Locate the cell with the specified text and output its (X, Y) center coordinate. 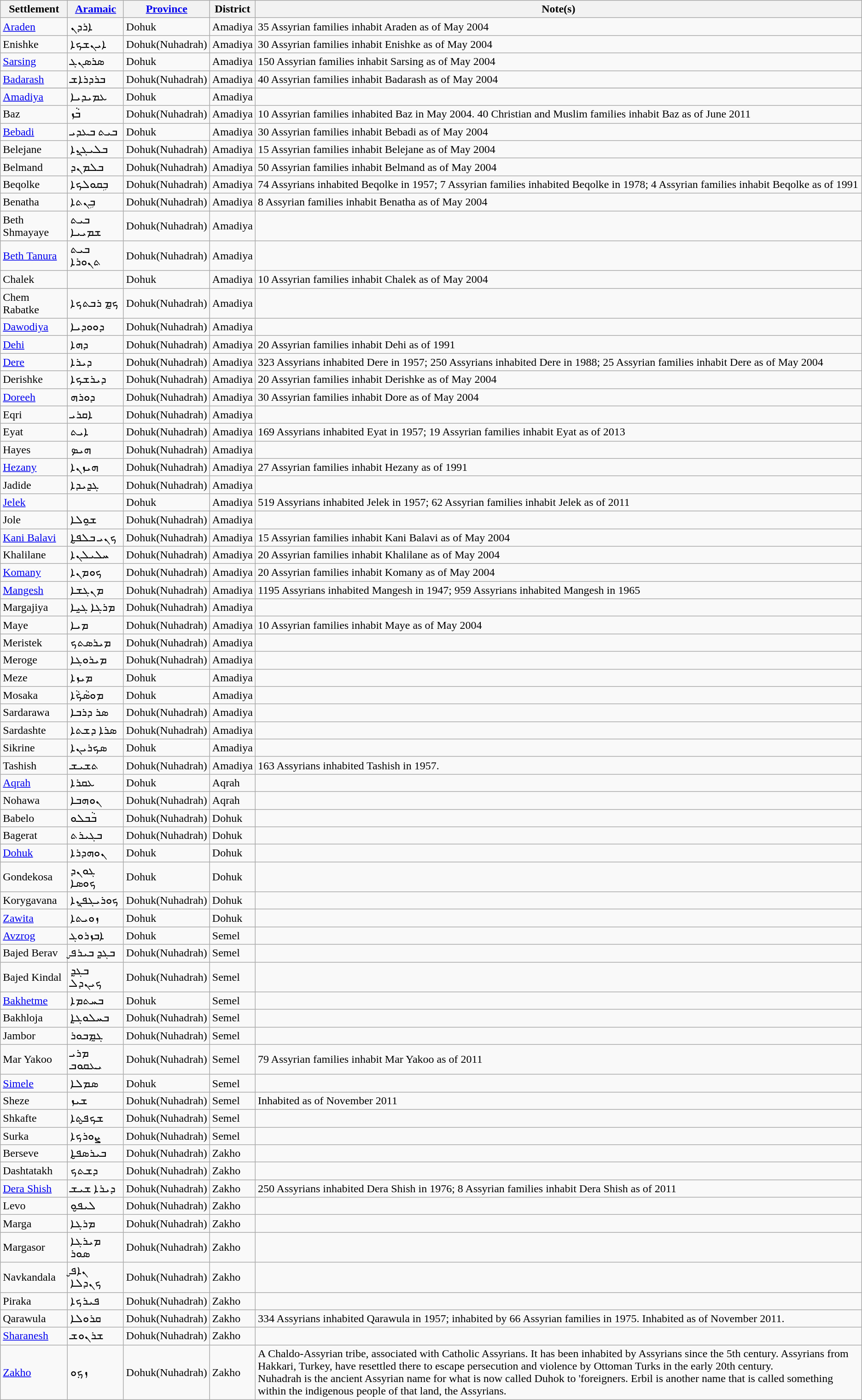
ܡܘܣܵܟܵܐ (96, 695)
ܓܘܢܕ ܟܘܣܐ (96, 877)
30 Assyrian families inhabit Bebadi as of May 2004 (558, 132)
Marga (34, 1224)
Chalek (34, 280)
Komany (34, 573)
ܥܡܝܕܝܐ (96, 97)
ܫܟܦ̮ܬܐ (96, 1118)
169 Assyrians inhabited Eyat in 1957; 19 Assyrian families inhabit Eyat as of 2013 (558, 432)
Beqolke (34, 184)
30 Assyrian families inhabit Dore as of May 2004 (558, 397)
District (232, 9)
Beth Shmayaye (34, 226)
Beth Tanura (34, 256)
ܟ̰ܡ ܪܒܬܟܐ (96, 303)
Jole (34, 520)
Sarsing (34, 62)
ܕܝܪܫܟܐ (96, 380)
10 Assyrian families inhabit Maye as of May 2004 (558, 625)
Gondekosa (34, 877)
Shkafte (34, 1118)
Sardarawa (34, 713)
ܡܝܪܓܐ ܣܘܪ (96, 1248)
Dawodiya (34, 327)
ܓ̰ܕܝܕܐ (96, 485)
Sardashte (34, 730)
Maye (34, 625)
Meze (34, 678)
Qarawula (34, 1318)
ܡܝܪܣܬܟ (96, 643)
ܒܠܡܢܕ (96, 167)
ܗܝܙܢܐ (96, 467)
ܫܝܙ (96, 1101)
ܚܠܝܠܢܐ (96, 555)
ܐܝܢܫܟܐ (96, 44)
Bajed Berav (34, 953)
ܣܡܠܐ (96, 1083)
Korygavana (34, 901)
Mosaka (34, 695)
Baz (34, 114)
40 Assyrian families inhabit Badarash as of May 2004 (558, 79)
ܢܘܗܕܪܐ (96, 853)
Babelo (34, 818)
ܡܪܓܐ (96, 1224)
Levo (34, 1206)
Jelek (34, 502)
ܦܝܪܟܐ (96, 1301)
ܬܫܝܫ (96, 765)
74 Assyrians inhabited Beqolke in 1957; 7 Assyrian families inhabited Beqolke in 1978; 4 Assyrian families inhabit Beqolke as of 1991 (558, 184)
ܫܪܢܘܫ (96, 1336)
Dere (34, 362)
ܣܟܪܝܢܐ (96, 748)
ܒܹܢܬܐ (96, 202)
ܣܪܐ ܕܫܬܐ (96, 730)
ܗܝܤ (96, 450)
Zawita (34, 918)
ܟܢܝ ܒܠܦ̮ܐ (96, 538)
15 Assyrian families inhabit Belejane as of May 2004 (558, 149)
Eqri (34, 415)
Eyat (34, 432)
ܣܪܣܢܓ (96, 62)
ܕܘܘܕܝܐ (96, 327)
8 Assyrian families inhabit Benatha as of May 2004 (558, 202)
ܓ̰ܡܒܘܪ (96, 1036)
ܒܵܙ (96, 114)
ܒܝܬ ܒܥܕܝ (96, 132)
ܒܓܝܪܬ (96, 836)
Doreeh (34, 397)
Sheze (34, 1101)
ܒܓ̰ܕ ܟܝܢܕܠ (96, 977)
ܕܝܪܐ ܫܝܫ (96, 1189)
ܙܘܝܬܐ (96, 918)
20 Assyrian families inhabit Dehi as of 1991 (558, 345)
ܕܗܐ (96, 345)
ܫ̰ܘܠܐ (96, 520)
Sikrine (34, 748)
ܒܪܕܪܐܫ (96, 79)
Bagerat (34, 836)
Inhabited as of November 2011 (558, 1101)
519 Assyrians inhabited Jelek in 1957; 62 Assyrian families inhabit Jelek as of 2011 (558, 502)
ܡܝܐ (96, 625)
Margasor (34, 1248)
Tashish (34, 765)
334 Assyrians inhabited Qarawula in 1957; inhabited by 66 Assyrian families in 1975. Inhabited as of November 2011. (558, 1318)
Bakhetme (34, 1001)
20 Assyrian families inhabit Khalilane as of May 2004 (558, 555)
Araden (34, 27)
ܒܚܠܘܓ̰ܐ (96, 1018)
Derishke (34, 380)
30 Assyrian families inhabit Enishke as of May 2004 (558, 44)
ܨܘܪܟܐ (96, 1136)
163 Assyrians inhabited Tashish in 1957. (558, 765)
ܒܝܬ ܬܢܘܪܐ (96, 256)
ܐܩܪܝ (96, 415)
Bajed Kindal (34, 977)
Simele (34, 1083)
Kani Balavi (34, 538)
Note(s) (558, 9)
ܡܝܪܘܓܐ (96, 660)
ܕܝܪܐ (96, 362)
ܡܢܓܫܐ (96, 590)
ܕܘܪܗ (96, 397)
Bakhloja (34, 1018)
35 Assyrian families inhabit Araden as of May 2004 (558, 27)
Enishke (34, 44)
Hezany (34, 467)
ܐܪܕܢ (96, 27)
Jambor (34, 1036)
79 Assyrian families inhabit Mar Yakoo as of 2011 (558, 1060)
ܠܝܦ̮ܘ (96, 1206)
ܒܹܩܘܠܟܐ (96, 184)
323 Assyrians inhabited Dere in 1957; 250 Assyrians inhabited Dere in 1988; 25 Assyrian families inhabit Dere as of May 2004 (558, 362)
Chem Rabatke (34, 303)
ܥܩܪܐ (96, 783)
Avzrog (34, 936)
Dehi (34, 345)
Navkandala (34, 1277)
Mar Yakoo (34, 1060)
ܟܘܡܢܐ (96, 573)
ܒܝܬ ܫܡܝܝܐ (96, 226)
27 Assyrian families inhabit Hezany as of 1991 (558, 467)
20 Assyrian families inhabit Derishke as of May 2004 (558, 380)
Piraka (34, 1301)
15 Assyrian families inhabit Kani Balavi as of May 2004 (558, 538)
Dashtatakh (34, 1171)
Settlement (34, 9)
ܐܒܙܪܘܓ (96, 936)
Bebadi (34, 132)
ܩܪܘܠܐ (96, 1318)
Belejane (34, 149)
Nohawa (34, 800)
ܡܪܝ ܝܥܩܘܒ (96, 1060)
Jadide (34, 485)
ܙܟܼܘ (96, 1372)
Berseve (34, 1154)
ܒܚܬܡܐ (96, 1001)
ܐܝܬ (96, 432)
ܣܪ ܕܪܒܐ (96, 713)
150 Assyrian families inhabit Sarsing as of May 2004 (558, 62)
Aramaic (96, 9)
Dera Shish (34, 1189)
10 Assyrian families inhabit Chalek as of May 2004 (558, 280)
ܕܫܬܟ (96, 1171)
Margajiya (34, 608)
Surka (34, 1136)
Meristek (34, 643)
Meroge (34, 660)
20 Assyrian families inhabit Komany as of May 2004 (558, 573)
ܢܐܦ̮ ܟܢܕܠܐ (96, 1277)
1195 Assyrians inhabited Mangesh in 1947; 959 Assyrians inhabited Mangesh in 1965 (558, 590)
Mangesh (34, 590)
10 Assyrian families inhabited Baz in May 2004. 40 Christian and Muslim families inhabit Baz as of June 2011 (558, 114)
ܢܘܗܒܐ (96, 800)
Hayes (34, 450)
ܟܘܪܝܓܦ̮ܢܐ (96, 901)
ܒܓ̰ܕ ܒܝܪܦ̮ (96, 953)
ܒܝܪܣܦ̮ܐ (96, 1154)
Province (167, 9)
ܡܪܓܐ ܓ̰ܝܐ (96, 608)
Khalilane (34, 555)
Belmand (34, 167)
Sharanesh (34, 1336)
ܡܝܙܐ (96, 678)
Benatha (34, 202)
250 Assyrians inhabited Dera Shish in 1976; 8 Assyrian families inhabit Dera Shish as of 2011 (558, 1189)
ܒܵܒܠܘ (96, 818)
50 Assyrian families inhabit Belmand as of May 2004 (558, 167)
ܒܠܝܓ̰ܢܐ (96, 149)
Badarash (34, 79)
